Detect which cell encompasses the target text, then output its [x, y] center coordinate. 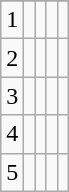
4 [12, 134]
1 [12, 20]
3 [12, 96]
2 [12, 58]
5 [12, 172]
